For the text-containing cell, return its midpoint in (x, y) coordinate format. 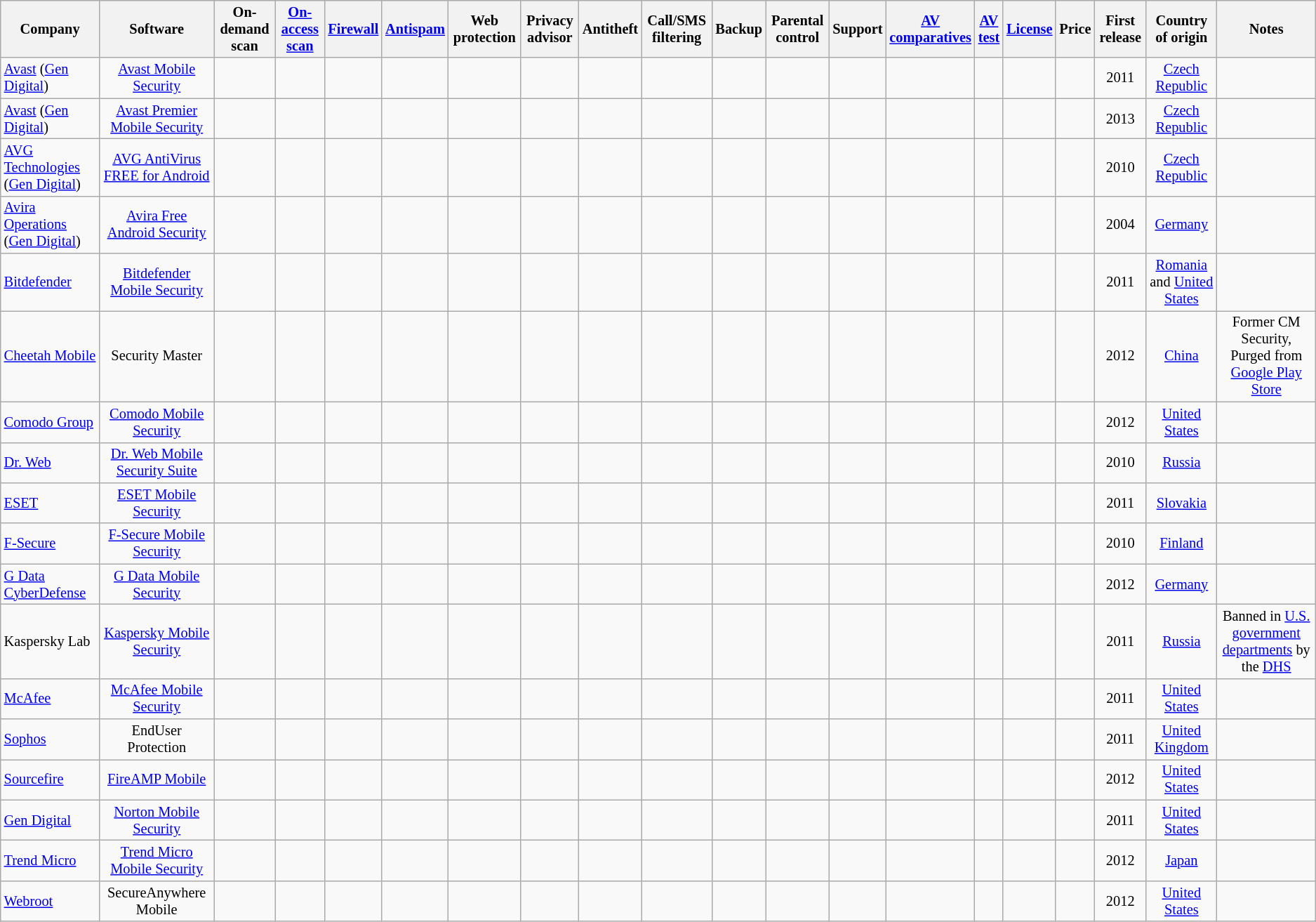
Norton Mobile Security (156, 820)
Price (1075, 29)
G Data CyberDefense (51, 584)
AVcomparatives (930, 29)
Company (51, 29)
Call/SMS filtering (677, 29)
AVG Technologies (Gen Digital) (51, 167)
Former CM Security, Purged from Google Play Store (1266, 356)
First release (1120, 29)
Dr. Web Mobile Security Suite (156, 463)
Support (858, 29)
Comodo Mobile Security (156, 422)
On-access scan (300, 29)
Comodo Group (51, 422)
ESET Mobile Security (156, 503)
Finland (1181, 544)
Privacy advisor (550, 29)
Bitdefender (51, 282)
Antitheft (611, 29)
Avira Free Android Security (156, 225)
Slovakia (1181, 503)
Security Master (156, 356)
Kaspersky Lab (51, 641)
EndUser Protection (156, 739)
Avast Mobile Security (156, 78)
Avira Operations (Gen Digital) (51, 225)
Kaspersky Mobile Security (156, 641)
Cheetah Mobile (51, 356)
Webroot (51, 901)
Trend Micro (51, 860)
FireAMP Mobile (156, 779)
On-demand scan (244, 29)
Software (156, 29)
Web protection (484, 29)
Sourcefire (51, 779)
Backup (738, 29)
Parental control (797, 29)
Avast Premier Mobile Security (156, 119)
AVG AntiVirus FREE for Android (156, 167)
2013 (1120, 119)
McAfee (51, 699)
Romania and United States (1181, 282)
F-Secure (51, 544)
Country of origin (1181, 29)
Gen Digital (51, 820)
AVtest (989, 29)
China (1181, 356)
F-Secure Mobile Security (156, 544)
Banned in U.S. government departments by the DHS (1266, 641)
ESET (51, 503)
McAfee Mobile Security (156, 699)
Antispam (416, 29)
Japan (1181, 860)
License (1029, 29)
SecureAnywhere Mobile (156, 901)
Bitdefender Mobile Security (156, 282)
Trend Micro Mobile Security (156, 860)
Dr. Web (51, 463)
2004 (1120, 225)
Firewall (353, 29)
G Data Mobile Security (156, 584)
Sophos (51, 739)
Notes (1266, 29)
United Kingdom (1181, 739)
